Extract the [x, y] coordinate from the center of the cell holding the provided text.  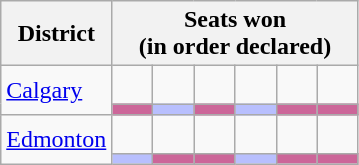
District [56, 34]
Calgary [56, 90]
Seats won(in order declared) [235, 34]
Edmonton [56, 140]
